Locate the cell with the specified text and output its (x, y) center coordinate. 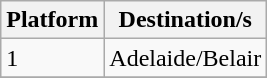
Platform (52, 20)
Destination/s (186, 20)
1 (52, 58)
Adelaide/Belair (186, 58)
